Return the (X, Y) coordinate for the center point of the cell that contains the specified text.  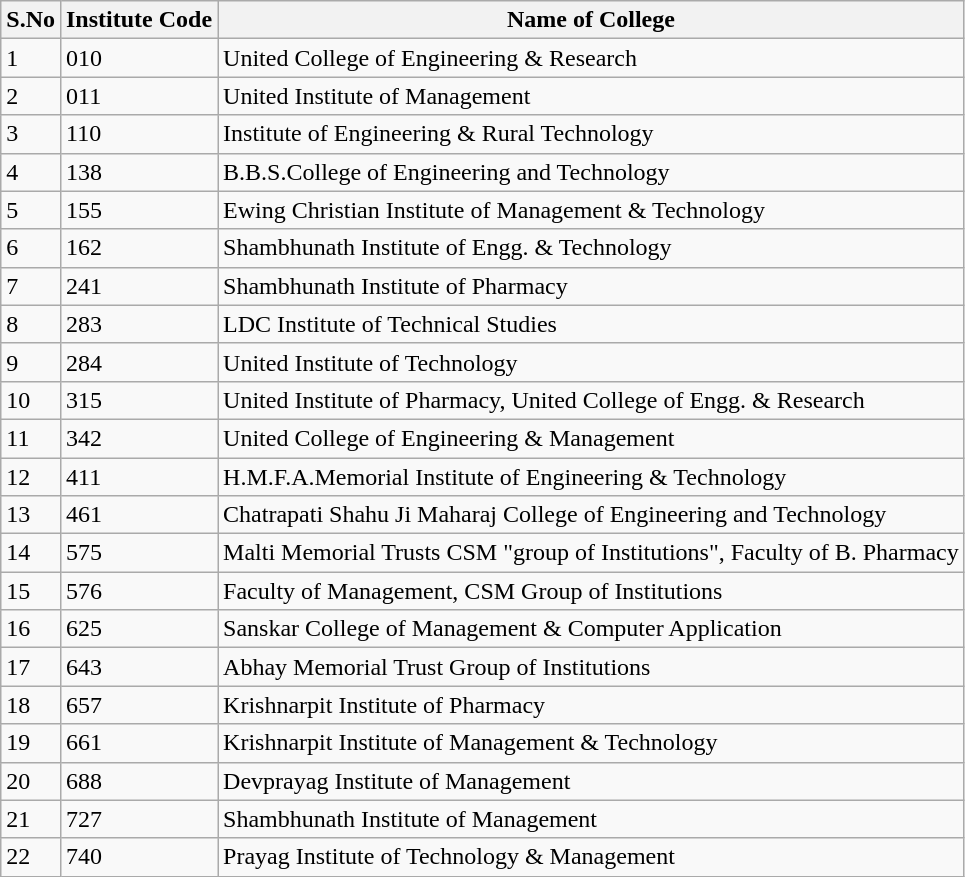
15 (31, 591)
16 (31, 629)
461 (138, 515)
Institute Code (138, 20)
740 (138, 857)
1 (31, 58)
United Institute of Pharmacy, United College of Engg. & Research (592, 400)
Sanskar College of Management & Computer Application (592, 629)
5 (31, 210)
Shambhunath Institute of Management (592, 819)
6 (31, 248)
284 (138, 362)
162 (138, 248)
12 (31, 477)
20 (31, 781)
657 (138, 705)
011 (138, 96)
155 (138, 210)
United Institute of Technology (592, 362)
S.No (31, 20)
315 (138, 400)
United College of Engineering & Research (592, 58)
Ewing Christian Institute of Management & Technology (592, 210)
17 (31, 667)
13 (31, 515)
Devprayag Institute of Management (592, 781)
H.M.F.A.Memorial Institute of Engineering & Technology (592, 477)
11 (31, 438)
625 (138, 629)
Malti Memorial Trusts CSM "group of Institutions", Faculty of B. Pharmacy (592, 553)
575 (138, 553)
661 (138, 743)
3 (31, 134)
138 (138, 172)
688 (138, 781)
Shambhunath Institute of Pharmacy (592, 286)
010 (138, 58)
411 (138, 477)
283 (138, 324)
Shambhunath Institute of Engg. & Technology (592, 248)
Prayag Institute of Technology & Management (592, 857)
Institute of Engineering & Rural Technology (592, 134)
Krishnarpit Institute of Management & Technology (592, 743)
342 (138, 438)
Krishnarpit Institute of Pharmacy (592, 705)
21 (31, 819)
Chatrapati Shahu Ji Maharaj College of Engineering and Technology (592, 515)
643 (138, 667)
110 (138, 134)
2 (31, 96)
22 (31, 857)
United Institute of Management (592, 96)
Faculty of Management, CSM Group of Institutions (592, 591)
LDC Institute of Technical Studies (592, 324)
14 (31, 553)
United College of Engineering & Management (592, 438)
10 (31, 400)
18 (31, 705)
8 (31, 324)
Abhay Memorial Trust Group of Institutions (592, 667)
Name of College (592, 20)
9 (31, 362)
576 (138, 591)
19 (31, 743)
7 (31, 286)
B.B.S.College of Engineering and Technology (592, 172)
727 (138, 819)
4 (31, 172)
241 (138, 286)
